Detect which cell encompasses the target text, then output its [x, y] center coordinate. 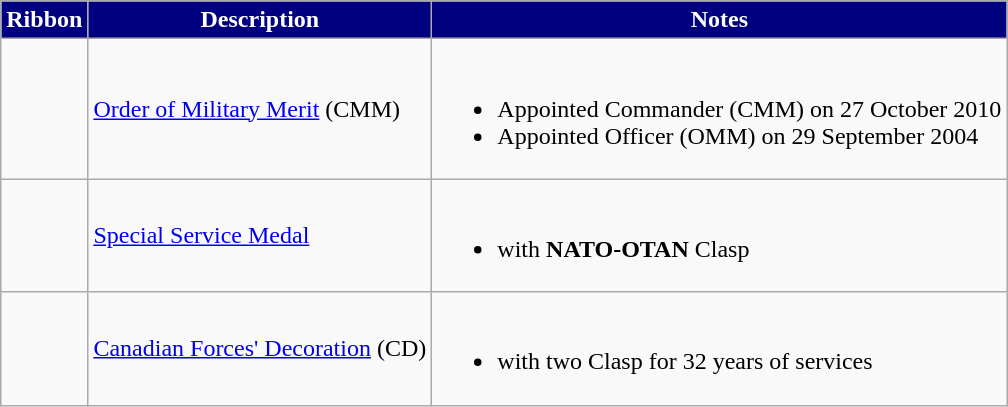
Order of Military Merit (CMM) [260, 109]
Canadian Forces' Decoration (CD) [260, 348]
with NATO-OTAN Clasp [720, 236]
Special Service Medal [260, 236]
Appointed Commander (CMM) on 27 October 2010Appointed Officer (OMM) on 29 September 2004 [720, 109]
Ribbon [44, 20]
Notes [720, 20]
Description [260, 20]
with two Clasp for 32 years of services [720, 348]
